Output the [X, Y] coordinate of the center of the cell containing the given text.  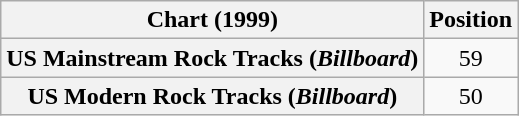
Chart (1999) [212, 20]
US Mainstream Rock Tracks (Billboard) [212, 58]
50 [471, 96]
Position [471, 20]
59 [471, 58]
US Modern Rock Tracks (Billboard) [212, 96]
